Return (x, y) of the center of cell containing provided text 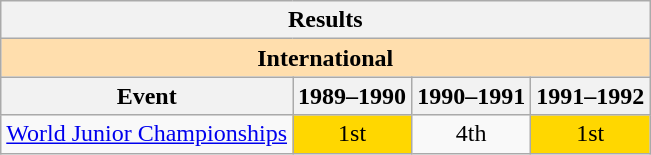
Event (147, 96)
1991–1992 (590, 96)
1989–1990 (352, 96)
1990–1991 (472, 96)
World Junior Championships (147, 134)
4th (472, 134)
Results (326, 20)
International (326, 58)
